Return the (X, Y) coordinate for the center point of the cell that contains the specified text.  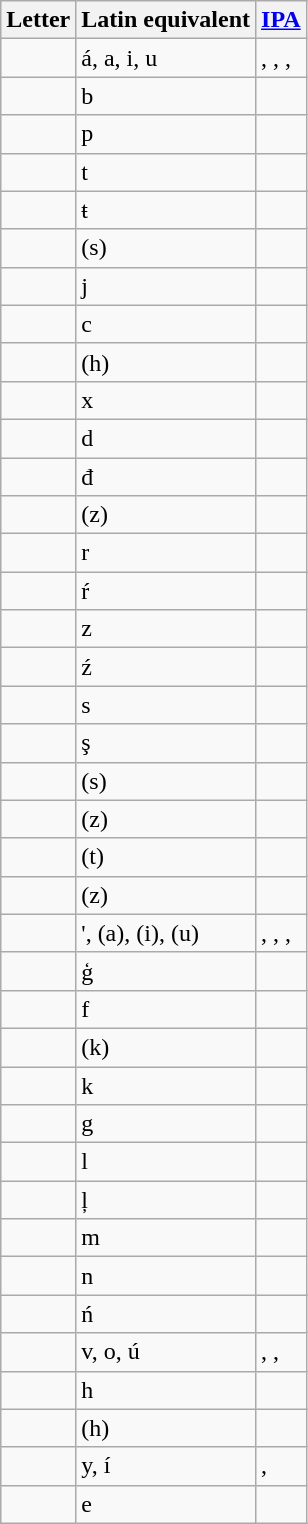
b (166, 96)
, (282, 1466)
s (166, 705)
Latin equivalent (166, 20)
m (166, 1238)
c (166, 324)
z (166, 629)
p (166, 134)
Letter (38, 20)
ş (166, 743)
(t) (166, 857)
ŧ (166, 210)
f (166, 1009)
ģ (166, 971)
l (166, 1162)
k (166, 1085)
n (166, 1276)
ļ (166, 1200)
ź (166, 667)
t (166, 172)
ń (166, 1314)
, , (282, 1352)
e (166, 1504)
', (a), (i), (u) (166, 933)
h (166, 1390)
á, a, i, u (166, 58)
(k) (166, 1047)
ŕ (166, 591)
y, í (166, 1466)
x (166, 400)
v, o, ú (166, 1352)
r (166, 553)
đ (166, 477)
g (166, 1124)
j (166, 286)
IPA (282, 20)
d (166, 438)
